Extract the [x, y] coordinate from the center of the cell holding the provided text.  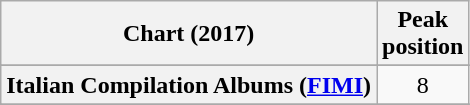
Peak position [423, 34]
Chart (2017) [189, 34]
Italian Compilation Albums (FIMI) [189, 85]
8 [423, 85]
